Locate the cell with the specified text and output its (X, Y) center coordinate. 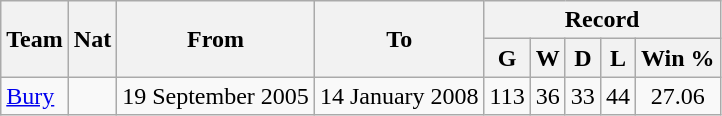
D (582, 58)
Record (602, 20)
Bury (35, 96)
27.06 (678, 96)
14 January 2008 (399, 96)
To (399, 39)
W (548, 58)
Team (35, 39)
G (507, 58)
L (618, 58)
Win % (678, 58)
33 (582, 96)
36 (548, 96)
From (216, 39)
19 September 2005 (216, 96)
113 (507, 96)
Nat (92, 39)
44 (618, 96)
